Capture the cell that displays the provided text and extract its (X, Y) central coordinate. 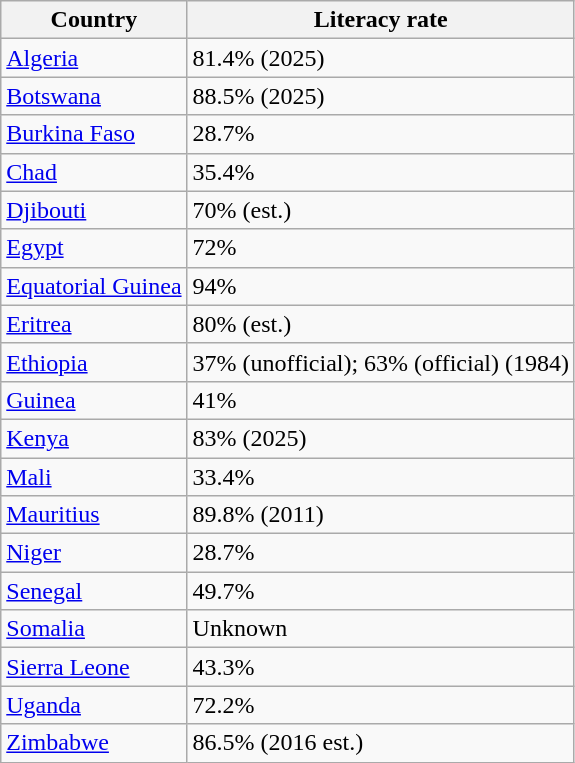
88.5% (2025) (380, 96)
49.7% (380, 591)
Ethiopia (94, 362)
33.4% (380, 477)
70% (est.) (380, 210)
Kenya (94, 438)
Country (94, 20)
Literacy rate (380, 20)
Zimbabwe (94, 743)
89.8% (2011) (380, 515)
Burkina Faso (94, 134)
Botswana (94, 96)
94% (380, 286)
37% (unofficial); 63% (official) (1984) (380, 362)
Chad (94, 172)
Niger (94, 553)
Egypt (94, 248)
Guinea (94, 400)
Unknown (380, 629)
Senegal (94, 591)
Sierra Leone (94, 667)
Somalia (94, 629)
72% (380, 248)
Equatorial Guinea (94, 286)
80% (est.) (380, 324)
83% (2025) (380, 438)
Uganda (94, 705)
Mali (94, 477)
41% (380, 400)
Eritrea (94, 324)
Djibouti (94, 210)
72.2% (380, 705)
81.4% (2025) (380, 58)
43.3% (380, 667)
Mauritius (94, 515)
35.4% (380, 172)
86.5% (2016 est.) (380, 743)
Algeria (94, 58)
